Pinpoint the cell where the given text exists, returning its (X, Y) midpoint coordinate. 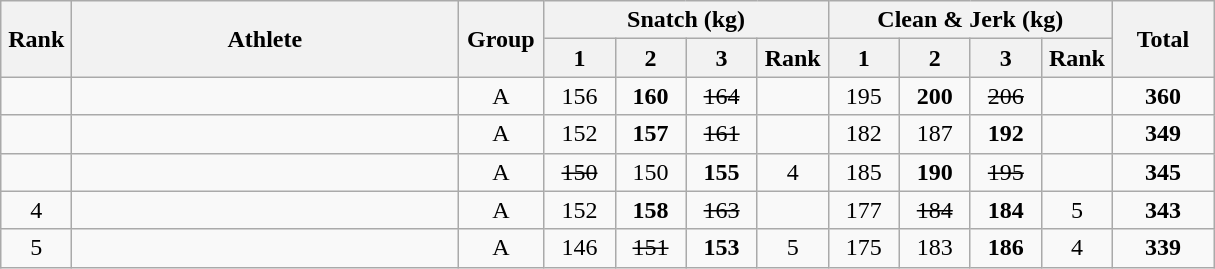
164 (722, 96)
161 (722, 134)
146 (580, 248)
163 (722, 210)
343 (1162, 210)
151 (650, 248)
349 (1162, 134)
192 (1006, 134)
Group (501, 39)
157 (650, 134)
158 (650, 210)
345 (1162, 172)
156 (580, 96)
187 (934, 134)
206 (1006, 96)
339 (1162, 248)
175 (864, 248)
186 (1006, 248)
360 (1162, 96)
Clean & Jerk (kg) (970, 20)
177 (864, 210)
155 (722, 172)
190 (934, 172)
185 (864, 172)
183 (934, 248)
Athlete (265, 39)
153 (722, 248)
200 (934, 96)
182 (864, 134)
Total (1162, 39)
Snatch (kg) (686, 20)
160 (650, 96)
